Determine the [X, Y] coordinate at the center of the cell enclosing the given text.  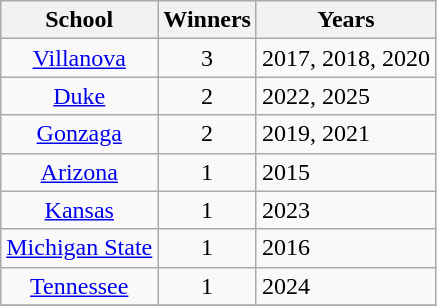
Winners [208, 20]
Villanova [80, 58]
2019, 2021 [346, 134]
Arizona [80, 172]
2022, 2025 [346, 96]
2016 [346, 248]
2015 [346, 172]
Tennessee [80, 286]
3 [208, 58]
Kansas [80, 210]
Gonzaga [80, 134]
Michigan State [80, 248]
2023 [346, 210]
2024 [346, 286]
Duke [80, 96]
School [80, 20]
Years [346, 20]
2017, 2018, 2020 [346, 58]
